Scan for the cell matching the given text and deliver its [X, Y] coordinate at center. 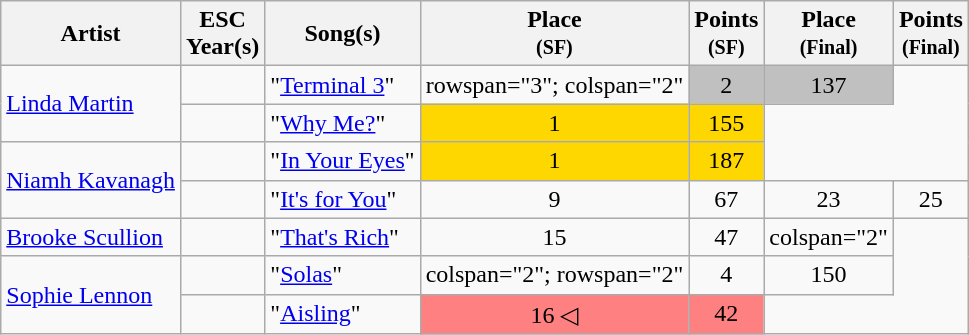
"Terminal 3" [342, 85]
Niamh Kavanagh [91, 180]
42 [726, 314]
ESCYear(s) [222, 34]
47 [726, 237]
25 [930, 199]
colspan="2" [829, 237]
"Aisling" [342, 314]
Place(Final) [829, 34]
Song(s) [342, 34]
137 [829, 85]
Sophie Lennon [91, 295]
9 [554, 199]
150 [829, 275]
"In Your Eyes" [342, 161]
155 [726, 123]
4 [726, 275]
"It's for You" [342, 199]
Points(SF) [726, 34]
23 [829, 199]
colspan="2"; rowspan="2" [554, 275]
Artist [91, 34]
Points(Final) [930, 34]
Linda Martin [91, 104]
"That's Rich" [342, 237]
15 [554, 237]
67 [726, 199]
"Solas" [342, 275]
2 [726, 85]
187 [726, 161]
Brooke Scullion [91, 237]
rowspan="3"; colspan="2" [554, 85]
"Why Me?" [342, 123]
Place(SF) [554, 34]
16 ◁ [554, 314]
